From the cell containing the given text, extract its center point as (X, Y) coordinate. 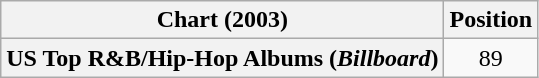
US Top R&B/Hip-Hop Albums (Billboard) (222, 58)
89 (491, 58)
Chart (2003) (222, 20)
Position (491, 20)
